Extract the (X, Y) coordinate from the center of the cell holding the provided text.  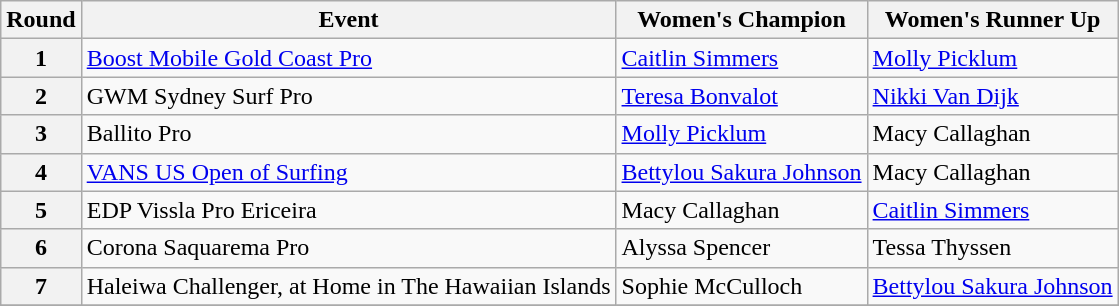
Boost Mobile Gold Coast Pro (348, 58)
5 (41, 210)
GWM Sydney Surf Pro (348, 96)
Ballito Pro (348, 134)
2 (41, 96)
3 (41, 134)
Corona Saquarema Pro (348, 248)
4 (41, 172)
Sophie McCulloch (742, 286)
Tessa Thyssen (992, 248)
1 (41, 58)
Round (41, 20)
VANS US Open of Surfing (348, 172)
6 (41, 248)
Event (348, 20)
Women's Runner Up (992, 20)
Alyssa Spencer (742, 248)
Haleiwa Challenger, at Home in The Hawaiian Islands (348, 286)
EDP Vissla Pro Ericeira (348, 210)
Nikki Van Dijk (992, 96)
7 (41, 286)
Teresa Bonvalot (742, 96)
Women's Champion (742, 20)
